For the text-containing cell, return its midpoint in (x, y) coordinate format. 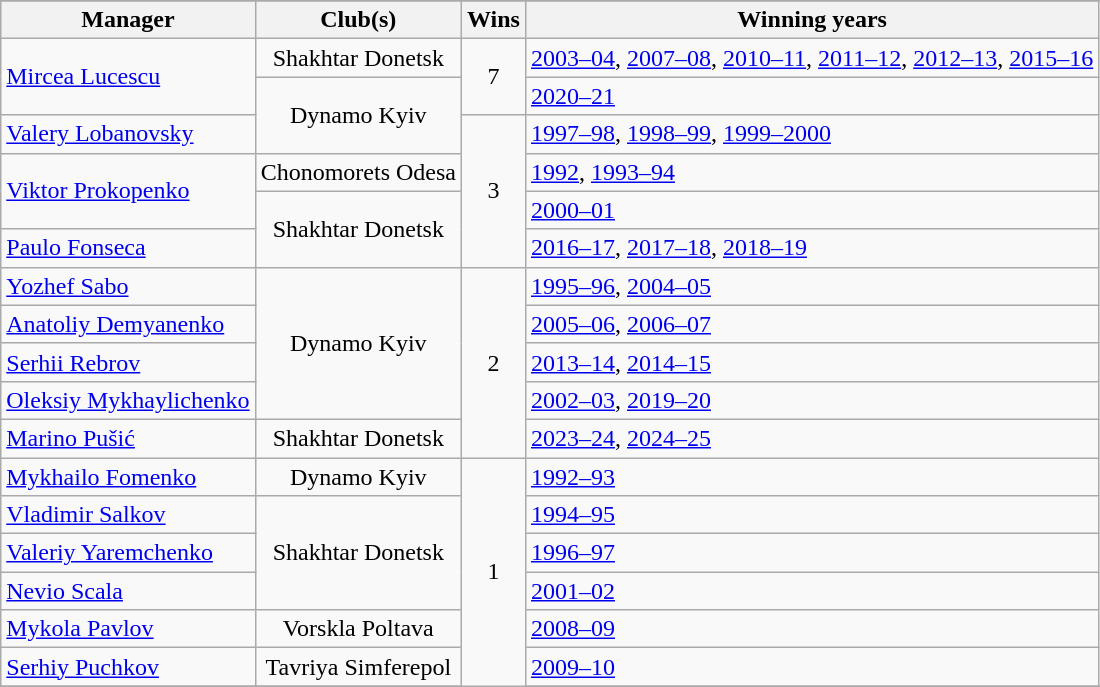
2003–04, 2007–08, 2010–11, 2011–12, 2012–13, 2015–16 (812, 58)
2023–24, 2024–25 (812, 438)
Anatoliy Demyanenko (128, 324)
2005–06, 2006–07 (812, 324)
1 (493, 572)
Winning years (812, 20)
Valery Lobanovsky (128, 134)
7 (493, 77)
Chonomorets Odesa (358, 172)
2020–21 (812, 96)
1994–95 (812, 515)
Mircea Lucescu (128, 77)
2000–01 (812, 210)
Viktor Prokopenko (128, 191)
2 (493, 362)
Club(s) (358, 20)
Vorskla Poltava (358, 629)
1995–96, 2004–05 (812, 286)
2013–14, 2014–15 (812, 362)
2001–02 (812, 591)
Mykhailo Fomenko (128, 477)
Wins (493, 20)
2002–03, 2019–20 (812, 400)
Serhiy Puchkov (128, 667)
Paulo Fonseca (128, 248)
1992, 1993–94 (812, 172)
Mykola Pavlov (128, 629)
Tavriya Simferepol (358, 667)
Vladimir Salkov (128, 515)
Oleksiy Mykhaylichenko (128, 400)
Nevio Scala (128, 591)
Valeriy Yaremchenko (128, 553)
2016–17, 2017–18, 2018–19 (812, 248)
3 (493, 191)
Serhii Rebrov (128, 362)
Manager (128, 20)
1996–97 (812, 553)
Marino Pušić (128, 438)
1992–93 (812, 477)
2008–09 (812, 629)
Yozhef Sabo (128, 286)
2009–10 (812, 667)
1997–98, 1998–99, 1999–2000 (812, 134)
